Return the [X, Y] coordinate for the center point of the cell that contains the specified text.  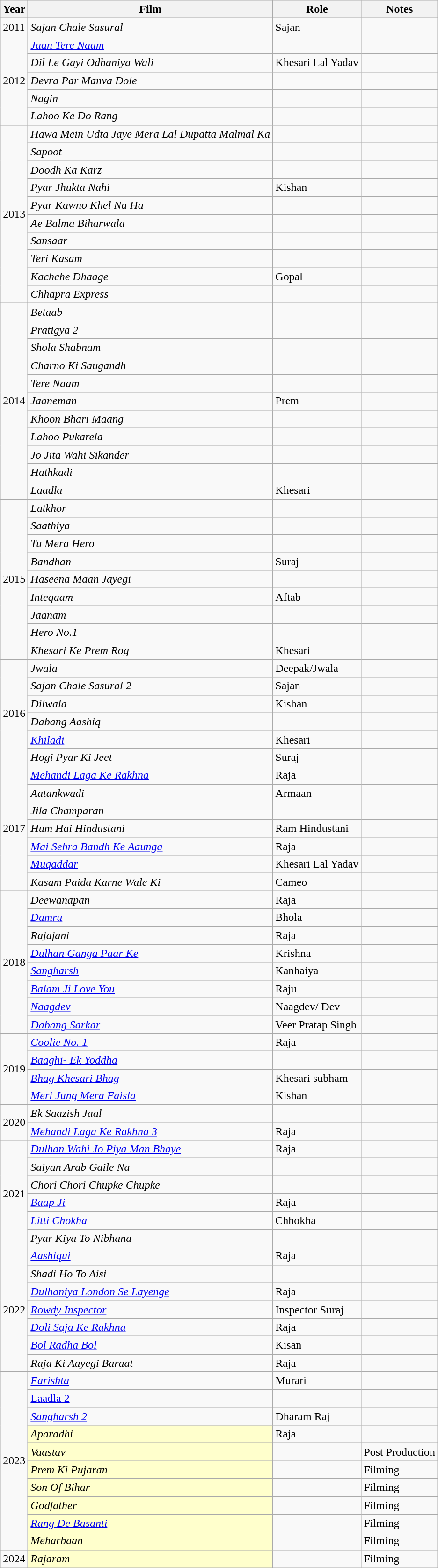
Hum Hai Hindustani [151, 829]
2012 [14, 80]
2011 [14, 27]
Sangharsh [151, 971]
Khesari subham [317, 1078]
Meharbaan [151, 1541]
Khesari Ke Prem Rog [151, 650]
Sansaar [151, 241]
Ae Balma Biharwala [151, 223]
Aashiqui [151, 1256]
Armaan [317, 793]
Khiladi [151, 739]
Rajajani [151, 935]
2021 [14, 1194]
Dabang Aashiq [151, 722]
Aftab [317, 597]
Chhapra Express [151, 294]
Bol Radha Bol [151, 1345]
Latkhor [151, 508]
Teri Kasam [151, 259]
Laadla 2 [151, 1399]
Lahoo Ke Do Rang [151, 116]
Tere Naam [151, 383]
Devra Par Manva Dole [151, 80]
Haseena Maan Jayegi [151, 579]
Son Of Bihar [151, 1488]
Farishta [151, 1381]
Doli Saja Ke Rakhna [151, 1327]
Dulhaniya London Se Layenge [151, 1291]
Rajaram [151, 1559]
Khoon Bhari Maang [151, 419]
Role [317, 9]
Dharam Raj [317, 1416]
Kisan [317, 1345]
Pyar Kiya To Nibhana [151, 1238]
Film [151, 9]
Jaan Tere Naam [151, 45]
2014 [14, 401]
Cameo [317, 882]
Aparadhi [151, 1434]
Chhokha [317, 1220]
Tu Mera Hero [151, 544]
Gopal [317, 277]
Naagdev [151, 1006]
Deepak/Jwala [317, 668]
Litti Chokha [151, 1220]
Year [14, 9]
Hawa Mein Udta Jaye Mera Lal Dupatta Malmal Ka [151, 134]
Notes [400, 9]
Dabang Sarkar [151, 1024]
Laadla [151, 490]
Godfather [151, 1505]
Dil Le Gayi Odhaniya Wali [151, 63]
Krishna [317, 953]
Sapoot [151, 152]
Mehandi Laga Ke Rakhna [151, 775]
Coolie No. 1 [151, 1042]
Hogi Pyar Ki Jeet [151, 757]
Mai Sehra Bandh Ke Aaunga [151, 846]
2015 [14, 579]
Chori Chori Chupke Chupke [151, 1185]
Prem [317, 401]
Bhola [317, 918]
Jwala [151, 668]
Hero No.1 [151, 633]
Kanhaiya [317, 971]
Murari [317, 1381]
Rang De Basanti [151, 1523]
Pratigya 2 [151, 330]
2016 [14, 713]
Naagdev/ Dev [317, 1006]
2017 [14, 828]
Jaanam [151, 615]
Baap Ji [151, 1203]
2018 [14, 962]
Dilwala [151, 704]
Muqaddar [151, 864]
Inspector Suraj [317, 1309]
Rowdy Inspector [151, 1309]
Prem Ki Pujaran [151, 1470]
Post Production [400, 1452]
2013 [14, 214]
Doodh Ka Karz [151, 169]
Mehandi Laga Ke Rakhna 3 [151, 1131]
Pyar Kawno Khel Na Ha [151, 205]
Saathiya [151, 526]
2019 [14, 1069]
Inteqaam [151, 597]
Baaghi- Ek Yoddha [151, 1060]
Jo Jita Wahi Sikander [151, 454]
Shola Shabnam [151, 348]
Raja Ki Aayegi Baraat [151, 1363]
Sajan Chale Sasural [151, 27]
Betaab [151, 312]
Ram Hindustani [317, 829]
Balam Ji Love You [151, 989]
Ek Saazish Jaal [151, 1114]
Aatankwadi [151, 793]
Kachche Dhaage [151, 277]
Shadi Ho To Aisi [151, 1274]
2023 [14, 1461]
Charno Ki Saugandh [151, 365]
Pyar Jhukta Nahi [151, 187]
Dulhan Wahi Jo Piya Man Bhaye [151, 1149]
Saiyan Arab Gaile Na [151, 1167]
Deewanapan [151, 900]
Jaaneman [151, 401]
Jila Champaran [151, 811]
Vaastav [151, 1452]
Sangharsh 2 [151, 1416]
Raju [317, 989]
2020 [14, 1123]
Hathkadi [151, 472]
Veer Pratap Singh [317, 1024]
Dulhan Ganga Paar Ke [151, 953]
Meri Jung Mera Faisla [151, 1096]
Bhag Khesari Bhag [151, 1078]
2024 [14, 1559]
Lahoo Pukarela [151, 437]
2022 [14, 1309]
Kasam Paida Karne Wale Ki [151, 882]
Bandhan [151, 562]
Nagin [151, 98]
Damru [151, 918]
Sajan Chale Sasural 2 [151, 686]
